Detect which cell encompasses the target text, then output its [X, Y] center coordinate. 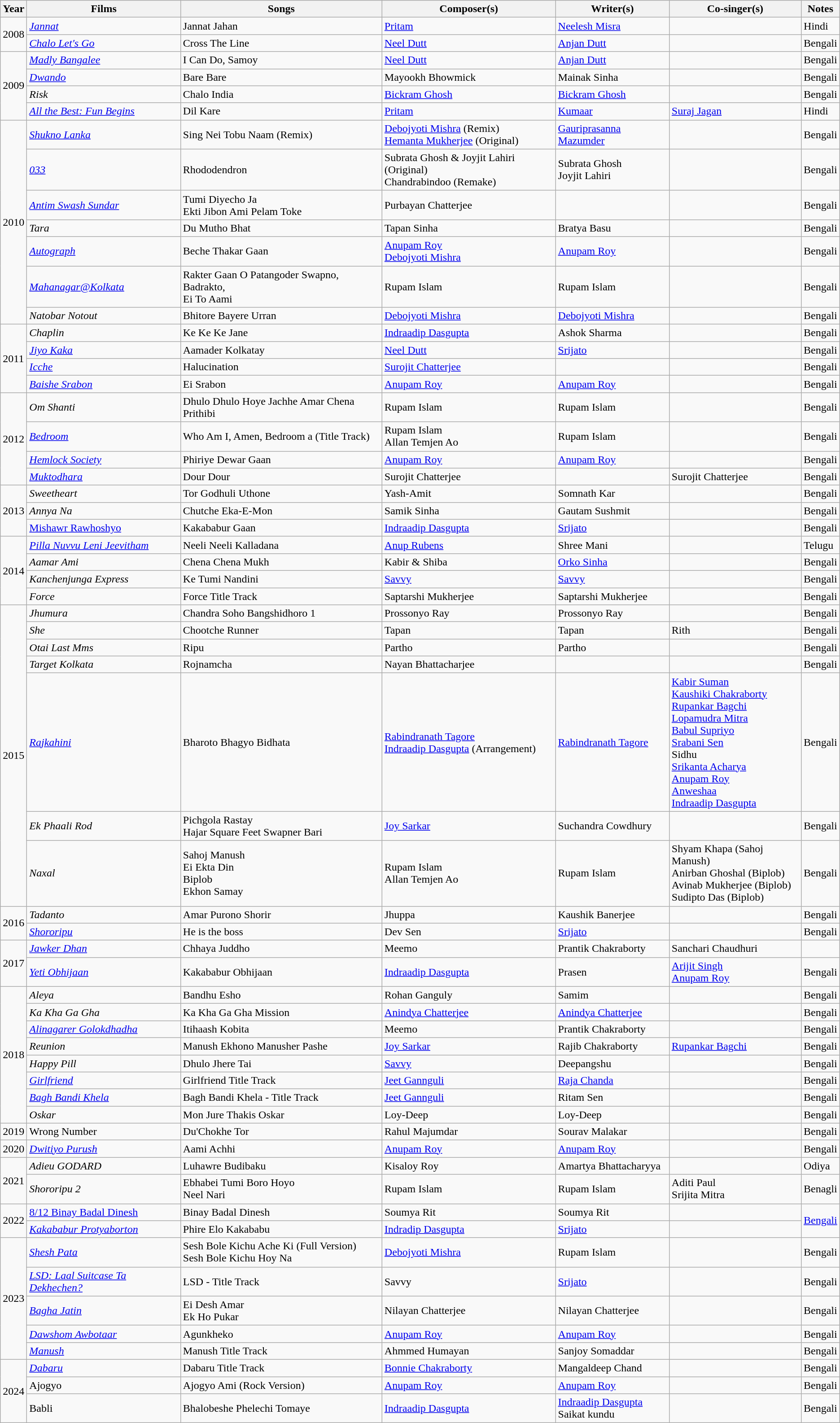
Natobar Notout [104, 316]
Chutche Eka-E-Mon [281, 511]
LSD - Title Track [281, 1282]
Benagli [821, 1189]
Manush Ekhono Manusher Pashe [281, 1046]
She [104, 630]
Sanchari Chaudhuri [735, 949]
2010 [13, 222]
2018 [13, 1055]
Halucination [281, 367]
Jannat [104, 26]
Sing Nei Tobu Naam (Remix) [281, 135]
Sahoj ManushEi Ekta DinBiplobEkhon Samay [281, 873]
Shree Mani [612, 545]
Oskar [104, 1115]
Arijit SinghAnupam Roy [735, 972]
Mon Jure Thakis Oskar [281, 1115]
2015 [13, 756]
Beche Thakar Gaan [281, 251]
Ripu [281, 648]
Subrata GhoshJoyjit Lahiri [612, 170]
Suchandra Cowdhury [612, 826]
Dhulo Dhulo Hoye Jachhe Amar Chena Prithibi [281, 407]
2012 [13, 439]
Rohan Ganguly [468, 995]
Odiya [821, 1166]
Luhawre Budibaku [281, 1166]
Bhalobeshe Phelechi Tomaye [281, 1408]
Aleya [104, 995]
Rakter Gaan O Patangoder Swapno,Badrakto,Ei To Aami [281, 286]
Dev Sen [468, 932]
Cross The Line [281, 43]
Shororipu 2 [104, 1189]
Kakababur Protyaborton [104, 1229]
Bare Bare [281, 77]
Girlfriend Title Track [281, 1081]
2022 [13, 1221]
Debojyoti Mishra (Remix)Hemanta Mukherjee (Original) [468, 135]
Mishawr Rawhoshyo [104, 528]
Dwando [104, 77]
Ashok Sharma [612, 333]
Mahanagar@Kolkata [104, 286]
Bandhu Esho [281, 995]
Bagh Bandi Khela - Title Track [281, 1098]
Tara [104, 228]
Dil Kare [281, 111]
Phiriye Dewar Gaan [281, 460]
2020 [13, 1149]
Kanchenjunga Express [104, 579]
Shororipu [104, 932]
Dwitiyo Purush [104, 1149]
Bratya Basu [612, 228]
Rahul Majumdar [468, 1132]
Kabir SumanKaushiki ChakrabortyRupankar BagchiLopamudra MitraBabul SupriyoSrabani SenSidhuSrikanta AcharyaAnupam RoyAnweshaaIndraadip Dasgupta [735, 742]
2024 [13, 1391]
Du'Chokhe Tor [281, 1132]
Icche [104, 367]
033 [104, 170]
Naxal [104, 873]
Itihaash Kobita [281, 1029]
Composer(s) [468, 9]
Baishe Srabon [104, 384]
Mayookh Bhowmick [468, 77]
Manush Title Track [281, 1351]
Ke Tumi Nandini [281, 579]
Ei Srabon [281, 384]
He is the boss [281, 932]
2009 [13, 86]
Chaplin [104, 333]
Bagha Jatin [104, 1310]
2017 [13, 963]
Yeti Obhijaan [104, 972]
Rajib Chakraborty [612, 1046]
Mangaldeep Chand [612, 1368]
Binay Badal Dinesh [281, 1212]
Kaushik Banerjee [612, 915]
Dabaru Title Track [281, 1368]
Anup Rubens [468, 545]
Shukno Lanka [104, 135]
Rajkahini [104, 742]
Year [13, 9]
Sanjoy Somaddar [612, 1351]
Orko Sinha [612, 562]
Purbayan Chatterjee [468, 205]
Notes [821, 9]
Jawker Dhan [104, 949]
Force Title Track [281, 596]
Shyam Khapa (Sahoj Manush)Anirban Ghoshal (Biplob)Avinab Mukherjee (Biplob)Sudipto Das (Biplob) [735, 873]
Ei Desh AmarEk Ho Pukar [281, 1310]
Prasen [612, 972]
2013 [13, 511]
Risk [104, 94]
I Can Do, Samoy [281, 60]
Annya Na [104, 511]
Aamar Ami [104, 562]
Agunkheko [281, 1334]
Hemlock Society [104, 460]
Rabindranath Tagore [612, 742]
Phire Elo Kakababu [281, 1229]
Reunion [104, 1046]
Deepangshu [612, 1063]
Anupam RoyDebojyoti Mishra [468, 251]
Chalo Let's Go [104, 43]
Aami Achhi [281, 1149]
Sweetheart [104, 494]
Bonnie Chakraborty [468, 1368]
Tadanto [104, 915]
Chootche Runner [281, 630]
Amar Purono Shorir [281, 915]
Mainak Sinha [612, 77]
Pilla Nuvvu Leni Jeevitham [104, 545]
Gauriprasanna Mazumder [612, 135]
Chalo India [281, 94]
Tor Godhuli Uthone [281, 494]
Ajogyo [104, 1385]
8/12 Binay Badal Dinesh [104, 1212]
Bhitore Bayere Urran [281, 316]
Girlfriend [104, 1081]
Rith [735, 630]
Aamader Kolkatay [281, 350]
Kakababur Gaan [281, 528]
Tapan Sinha [468, 228]
Du Mutho Bhat [281, 228]
Jhumura [104, 613]
Ritam Sen [612, 1098]
Jiyo Kaka [104, 350]
Sesh Bole Kichu Ache Ki (Full Version)Sesh Bole Kichu Hoy Na [281, 1252]
LSD: Laal Suitcase Ta Dekhechen? [104, 1282]
Kabir & Shiba [468, 562]
Writer(s) [612, 9]
Yash-Amit [468, 494]
Chena Chena Mukh [281, 562]
Kisaloy Roy [468, 1166]
Wrong Number [104, 1132]
2014 [13, 570]
Ebhabei Tumi Boro HoyoNeel Nari [281, 1189]
All the Best: Fun Begins [104, 111]
Telugu [821, 545]
Ahmmed Humayan [468, 1351]
Target Kolkata [104, 665]
Samik Sinha [468, 511]
Rojnamcha [281, 665]
2019 [13, 1132]
Gautam Sushmit [612, 511]
Neelesh Misra [612, 26]
Pichgola RastayHajar Square Feet Swapner Bari [281, 826]
Somnath Kar [612, 494]
Madly Bangalee [104, 60]
Force [104, 596]
Dour Dour [281, 477]
2008 [13, 35]
Subrata Ghosh & Joyjit Lahiri (Original)Chandrabindoo (Remake) [468, 170]
Jhuppa [468, 915]
Ka Kha Ga Gha [104, 1012]
Rupankar Bagchi [735, 1046]
Chandra Soho Bangshidhoro 1 [281, 613]
Rhododendron [281, 170]
Bedroom [104, 436]
Tumi Diyecho JaEkti Jibon Ami Pelam Toke [281, 205]
Raja Chanda [612, 1081]
Kakababur Obhijaan [281, 972]
2011 [13, 359]
Muktodhara [104, 477]
Adieu GODARD [104, 1166]
Babli [104, 1408]
Rabindranath TagoreIndraadip Dasgupta (Arrangement) [468, 742]
Dhulo Jhere Tai [281, 1063]
Chhaya Juddho [281, 949]
Neeli Neeli Kalladana [281, 545]
Manush [104, 1351]
Ke Ke Ke Jane [281, 333]
Ek Phaali Rod [104, 826]
Bharoto Bhagyo Bidhata [281, 742]
Co-singer(s) [735, 9]
Happy Pill [104, 1063]
Dabaru [104, 1368]
Suraj Jagan [735, 111]
2021 [13, 1180]
Songs [281, 9]
Ka Kha Ga Gha Mission [281, 1012]
Ajogyo Ami (Rock Version) [281, 1385]
Indradip Dasgupta [468, 1229]
Om Shanti [104, 407]
Nayan Bhattacharjee [468, 665]
Amartya Bhattacharyya [612, 1166]
2023 [13, 1299]
Autograph [104, 251]
Kumaar [612, 111]
Aditi PaulSrijita Mitra [735, 1189]
Samim [612, 995]
Jannat Jahan [281, 26]
Films [104, 9]
Who Am I, Amen, Bedroom a (Title Track) [281, 436]
Indraadip DasguptaSaikat kundu [612, 1408]
Antim Swash Sundar [104, 205]
Dawshom Awbotaar [104, 1334]
Shesh Pata [104, 1252]
Alinagarer Golokdhadha [104, 1029]
Sourav Malakar [612, 1132]
2016 [13, 923]
Otai Last Mms [104, 648]
Bagh Bandi Khela [104, 1098]
